Output the (X, Y) coordinate of the center of the cell containing the given text.  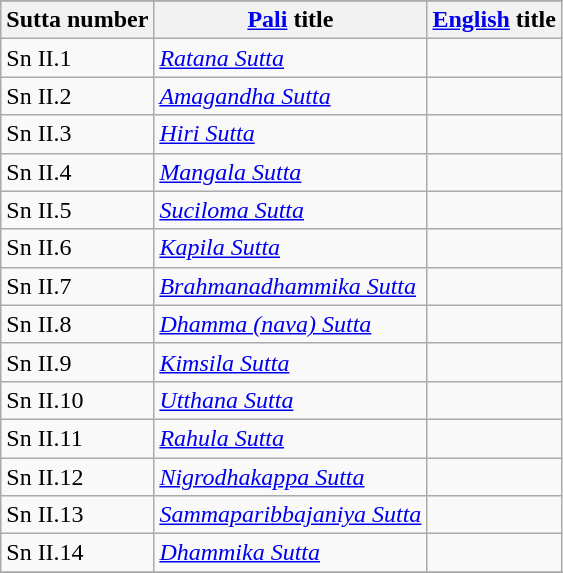
Kimsila Sutta (290, 362)
Dhammika Sutta (290, 553)
Sn II.10 (78, 400)
Sn II.12 (78, 477)
Suciloma Sutta (290, 210)
Sn II.11 (78, 438)
Sn II.13 (78, 515)
Hiri Sutta (290, 134)
Sn II.5 (78, 210)
Rahula Sutta (290, 438)
Sn II.9 (78, 362)
Sn II.1 (78, 58)
Amagandha Sutta (290, 96)
Sn II.8 (78, 324)
Ratana Sutta (290, 58)
Sammaparibbajaniya Sutta (290, 515)
Brahmanadhammika Sutta (290, 286)
English title (494, 20)
Nigrodhakappa Sutta (290, 477)
Pali title (290, 20)
Sn II.7 (78, 286)
Sn II.6 (78, 248)
Mangala Sutta (290, 172)
Sn II.4 (78, 172)
Sutta number (78, 20)
Sn II.14 (78, 553)
Utthana Sutta (290, 400)
Dhamma (nava) Sutta (290, 324)
Sn II.2 (78, 96)
Sn II.3 (78, 134)
Kapila Sutta (290, 248)
